Capture the cell that displays the provided text and extract its [x, y] central coordinate. 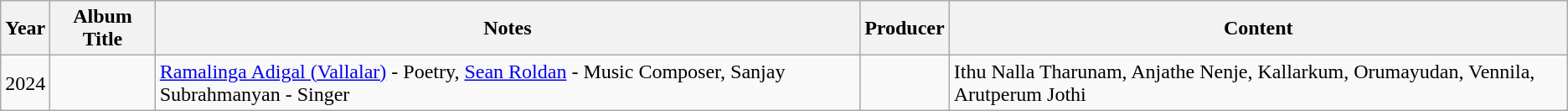
Ithu Nalla Tharunam, Anjathe Nenje, Kallarkum, Orumayudan, Vennila, Arutperum Jothi [1258, 82]
Producer [905, 29]
Ramalinga Adigal (Vallalar) - Poetry, Sean Roldan - Music Composer, Sanjay Subrahmanyan - Singer [508, 82]
2024 [25, 82]
Notes [508, 29]
Year [25, 29]
Content [1258, 29]
Album Title [102, 29]
